Detect which cell encompasses the target text, then output its [x, y] center coordinate. 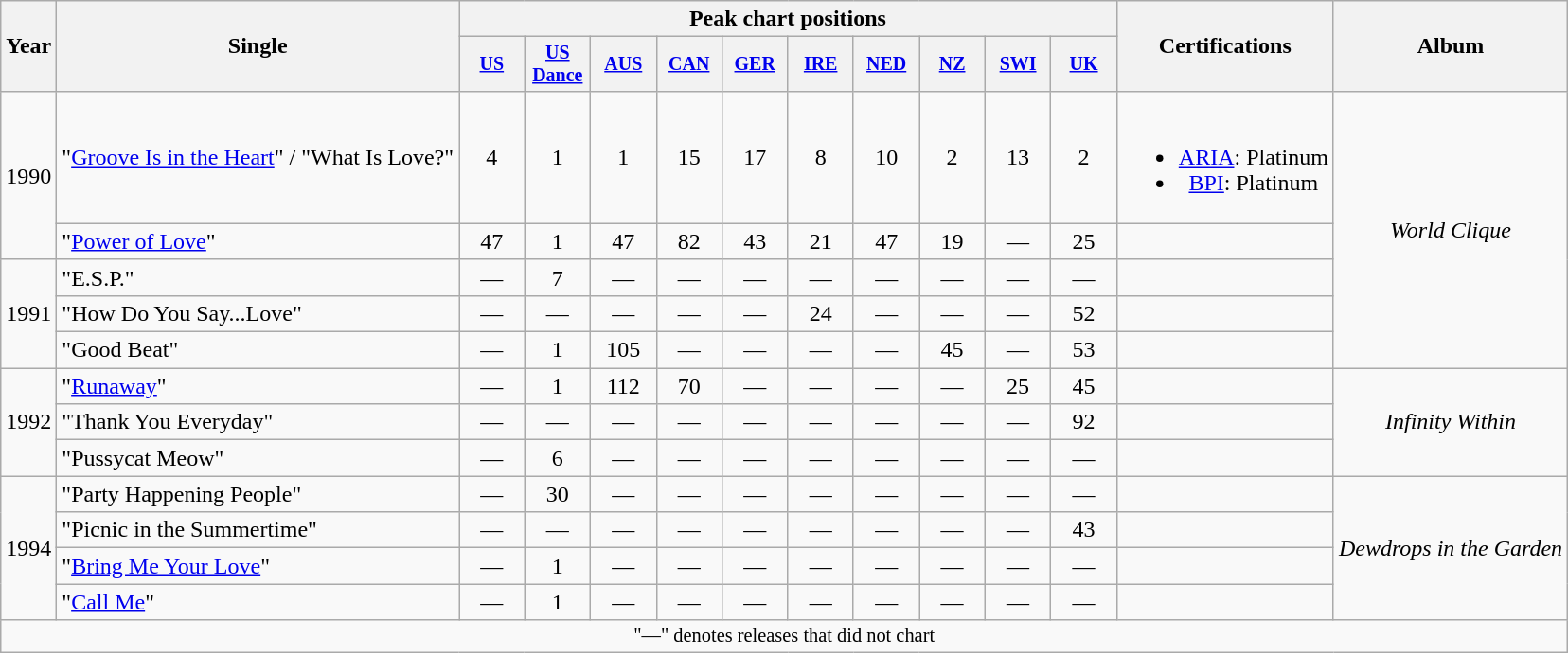
15 [689, 157]
AUS [623, 64]
1990 [28, 175]
112 [623, 386]
IRE [820, 64]
"Party Happening People" [258, 494]
70 [689, 386]
"How Do You Say...Love" [258, 313]
105 [623, 350]
NZ [953, 64]
7 [557, 277]
ARIA: PlatinumBPI: Platinum [1225, 157]
Infinity Within [1451, 422]
1994 [28, 548]
USDance [557, 64]
SWI [1017, 64]
UK [1083, 64]
19 [953, 241]
"Pussycat Meow" [258, 458]
Year [28, 46]
30 [557, 494]
US [492, 64]
10 [886, 157]
GER [754, 64]
"Bring Me Your Love" [258, 566]
"Runaway" [258, 386]
Album [1451, 46]
Dewdrops in the Garden [1451, 548]
4 [492, 157]
Single [258, 46]
8 [820, 157]
"Groove Is in the Heart" / "What Is Love?" [258, 157]
"Call Me" [258, 602]
6 [557, 458]
52 [1083, 313]
Certifications [1225, 46]
"—" denotes releases that did not chart [784, 636]
"E.S.P." [258, 277]
92 [1083, 422]
CAN [689, 64]
World Clique [1451, 229]
1992 [28, 422]
24 [820, 313]
"Good Beat" [258, 350]
"Power of Love" [258, 241]
NED [886, 64]
53 [1083, 350]
"Thank You Everyday" [258, 422]
21 [820, 241]
"Picnic in the Summertime" [258, 530]
82 [689, 241]
17 [754, 157]
13 [1017, 157]
1991 [28, 313]
Peak chart positions [788, 19]
